Locate the cell with the specified text and output its [X, Y] center coordinate. 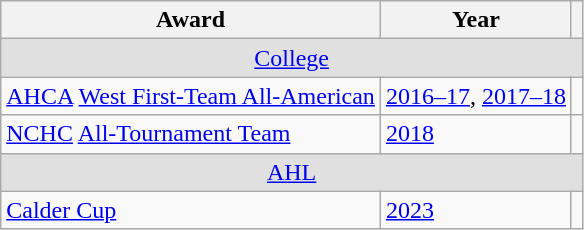
Year [476, 20]
Calder Cup [191, 210]
AHCA West First-Team All-American [191, 96]
NCHC All-Tournament Team [191, 134]
2016–17, 2017–18 [476, 96]
2023 [476, 210]
Award [191, 20]
College [292, 58]
2018 [476, 134]
AHL [292, 172]
